From the cell containing the given text, extract its center point as (x, y) coordinate. 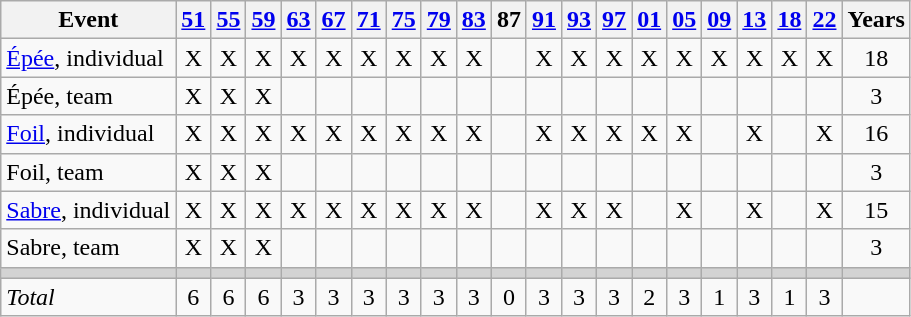
01 (650, 20)
51 (194, 20)
97 (614, 20)
Sabre, individual (88, 210)
16 (876, 134)
Total (88, 297)
71 (368, 20)
79 (438, 20)
75 (404, 20)
09 (720, 20)
22 (824, 20)
13 (754, 20)
2 (650, 297)
0 (508, 297)
63 (298, 20)
Foil, team (88, 172)
Years (876, 20)
55 (228, 20)
Foil, individual (88, 134)
15 (876, 210)
05 (684, 20)
Event (88, 20)
87 (508, 20)
83 (474, 20)
93 (578, 20)
Sabre, team (88, 248)
67 (334, 20)
Épée, team (88, 96)
91 (544, 20)
59 (264, 20)
Épée, individual (88, 58)
